Output the (x, y) coordinate of the center of the cell containing the given text.  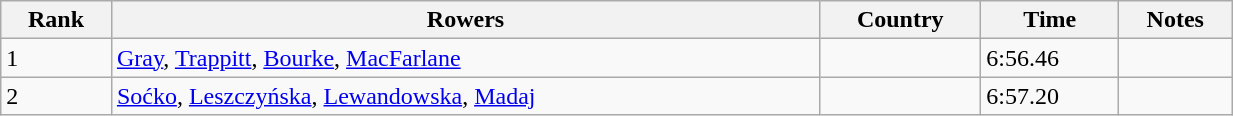
Notes (1176, 20)
Time (1050, 20)
Rowers (465, 20)
Gray, Trappitt, Bourke, MacFarlane (465, 58)
Country (900, 20)
Rank (56, 20)
1 (56, 58)
6:56.46 (1050, 58)
2 (56, 96)
6:57.20 (1050, 96)
Soćko, Leszczyńska, Lewandowska, Madaj (465, 96)
